Detect which cell encompasses the target text, then output its [X, Y] center coordinate. 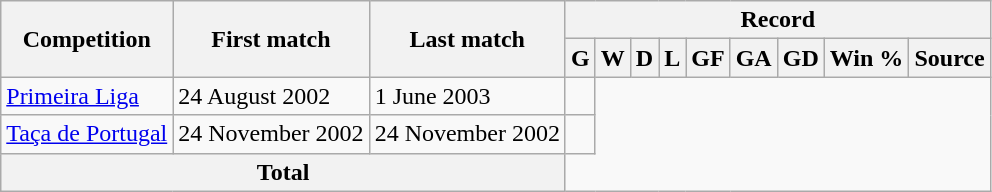
W [612, 58]
Taça de Portugal [87, 134]
GA [754, 58]
GD [800, 58]
GF [708, 58]
D [644, 58]
G [580, 58]
1 June 2003 [467, 96]
Source [950, 58]
Primeira Liga [87, 96]
Last match [467, 39]
Competition [87, 39]
First match [271, 39]
Win % [866, 58]
L [672, 58]
24 August 2002 [271, 96]
Total [284, 172]
Record [778, 20]
